Scan for the cell matching the given text and deliver its [x, y] coordinate at center. 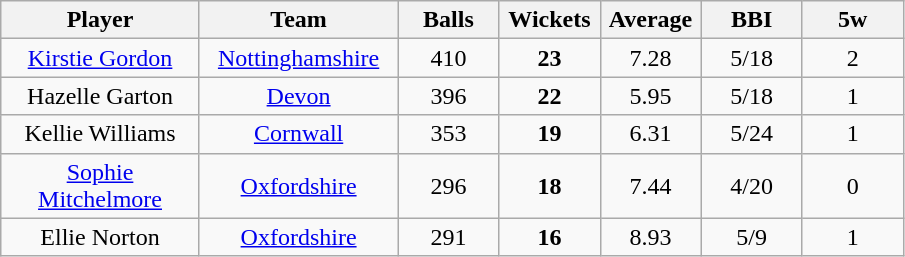
5.95 [650, 96]
18 [550, 186]
2 [852, 58]
Average [650, 20]
4/20 [752, 186]
5w [852, 20]
Kellie Williams [100, 134]
Cornwall [298, 134]
Hazelle Garton [100, 96]
Devon [298, 96]
Player [100, 20]
5/24 [752, 134]
Balls [448, 20]
23 [550, 58]
7.44 [650, 186]
7.28 [650, 58]
BBI [752, 20]
Nottinghamshire [298, 58]
19 [550, 134]
5/9 [752, 237]
296 [448, 186]
291 [448, 237]
8.93 [650, 237]
410 [448, 58]
Ellie Norton [100, 237]
0 [852, 186]
22 [550, 96]
Wickets [550, 20]
Kirstie Gordon [100, 58]
16 [550, 237]
6.31 [650, 134]
353 [448, 134]
396 [448, 96]
Sophie Mitchelmore [100, 186]
Team [298, 20]
